Search for the cell housing the specified text and yield its [X, Y] center coordinate. 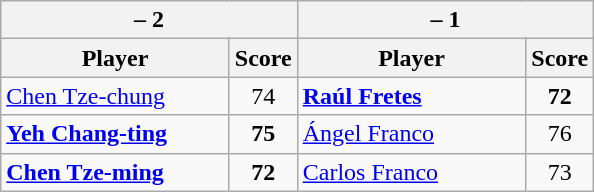
Chen Tze-ming [116, 172]
76 [560, 134]
74 [263, 96]
Chen Tze-chung [116, 96]
Carlos Franco [412, 172]
– 1 [446, 20]
Yeh Chang-ting [116, 134]
– 2 [150, 20]
73 [560, 172]
75 [263, 134]
Ángel Franco [412, 134]
Raúl Fretes [412, 96]
